Find where the given text appears and provide that cell's center as [x, y] coordinate. 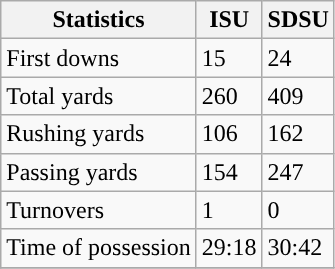
260 [229, 96]
Rushing yards [99, 134]
SDSU [298, 20]
154 [229, 172]
Total yards [99, 96]
29:18 [229, 248]
409 [298, 96]
First downs [99, 58]
106 [229, 134]
247 [298, 172]
Statistics [99, 20]
Passing yards [99, 172]
24 [298, 58]
0 [298, 210]
30:42 [298, 248]
162 [298, 134]
ISU [229, 20]
15 [229, 58]
Time of possession [99, 248]
Turnovers [99, 210]
1 [229, 210]
